From the cell containing the given text, extract its center point as [X, Y] coordinate. 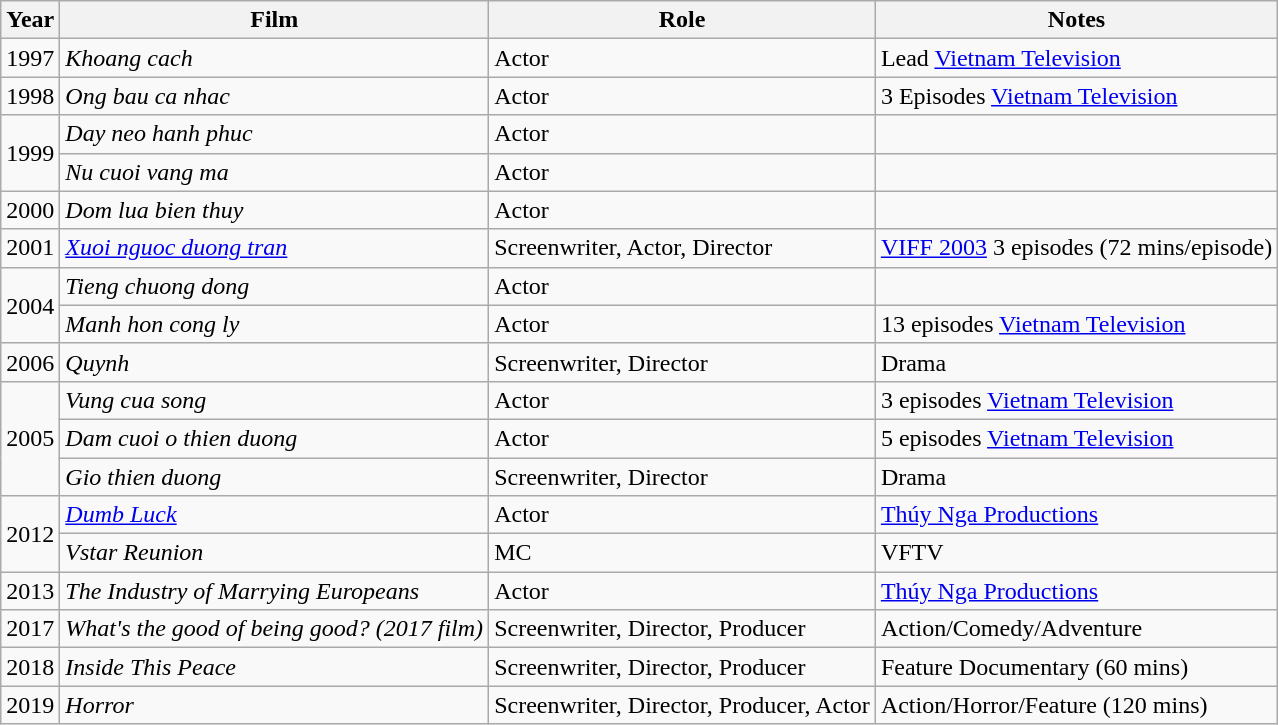
Screenwriter, Actor, Director [682, 248]
3 Episodes Vietnam Television [1076, 96]
Nu cuoi vang ma [274, 172]
Vstar Reunion [274, 553]
Action/Comedy/Adventure [1076, 629]
13 episodes Vietnam Television [1076, 324]
Lead Vietnam Television [1076, 58]
2013 [30, 591]
Film [274, 20]
2001 [30, 248]
VFTV [1076, 553]
Inside This Peace [274, 667]
MC [682, 553]
3 episodes Vietnam Television [1076, 400]
Gio thien duong [274, 477]
Ong bau ca nhac [274, 96]
5 episodes Vietnam Television [1076, 438]
Notes [1076, 20]
2012 [30, 534]
Screenwriter, Director, Producer, Actor [682, 705]
Dam cuoi o thien duong [274, 438]
2004 [30, 305]
Khoang cach [274, 58]
Dom lua bien thuy [274, 210]
2000 [30, 210]
2005 [30, 438]
Xuoi nguoc duong tran [274, 248]
1998 [30, 96]
Tieng chuong dong [274, 286]
Action/Horror/Feature (120 mins) [1076, 705]
Feature Documentary (60 mins) [1076, 667]
Day neo hanh phuc [274, 134]
The Industry of Marrying Europeans [274, 591]
Role [682, 20]
2019 [30, 705]
Manh hon cong ly [274, 324]
1997 [30, 58]
2006 [30, 362]
Quynh [274, 362]
1999 [30, 153]
Dumb Luck [274, 515]
Horror [274, 705]
Vung cua song [274, 400]
Year [30, 20]
What's the good of being good? (2017 film) [274, 629]
2018 [30, 667]
2017 [30, 629]
VIFF 2003 3 episodes (72 mins/episode) [1076, 248]
